Output the [X, Y] coordinate of the center of the cell containing the given text.  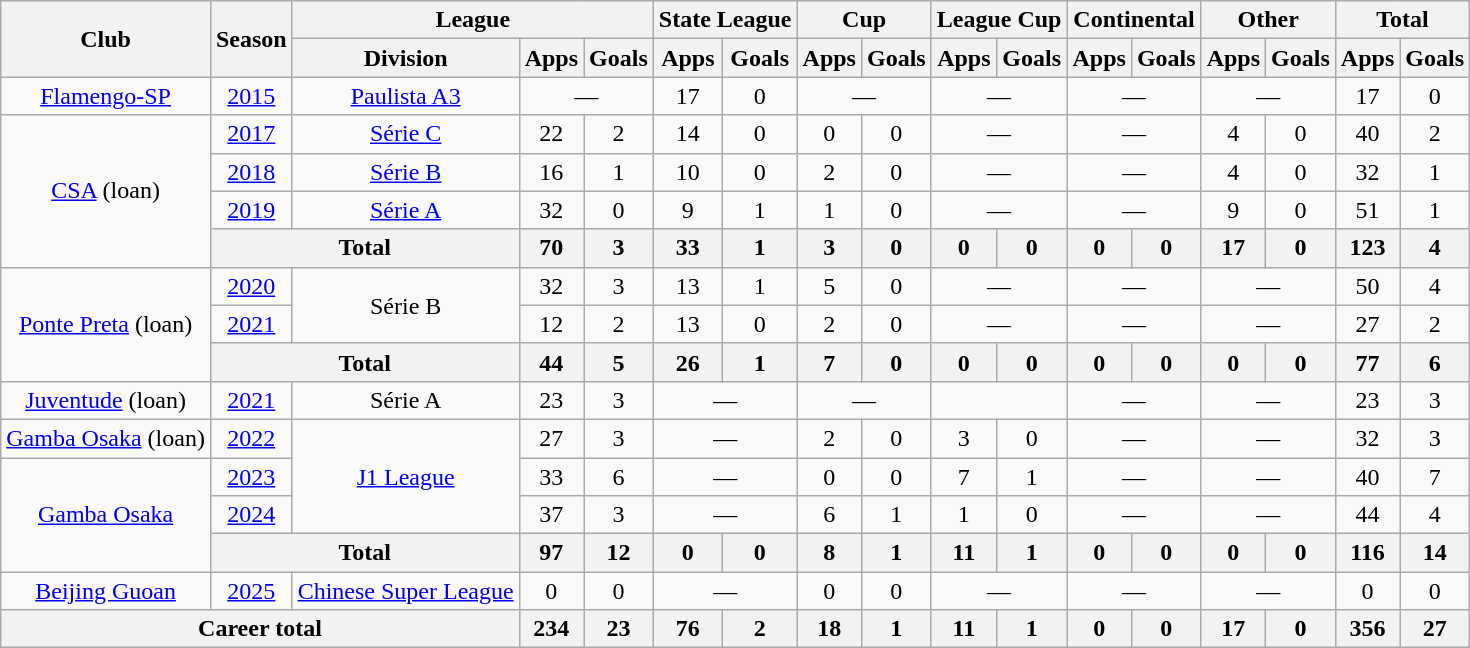
Club [106, 39]
Flamengo-SP [106, 96]
76 [688, 629]
10 [688, 172]
70 [551, 248]
Other [1268, 20]
Juventude (loan) [106, 400]
2023 [251, 477]
50 [1367, 286]
League Cup [999, 20]
116 [1367, 553]
Chinese Super League [406, 591]
8 [829, 553]
J1 League [406, 476]
2024 [251, 515]
356 [1367, 629]
2025 [251, 591]
2022 [251, 438]
Division [406, 58]
Gamba Osaka (loan) [106, 438]
League [472, 20]
97 [551, 553]
2020 [251, 286]
State League [725, 20]
51 [1367, 210]
22 [551, 134]
Continental [1134, 20]
37 [551, 515]
2018 [251, 172]
2019 [251, 210]
Gamba Osaka [106, 515]
Beijing Guoan [106, 591]
18 [829, 629]
CSA (loan) [106, 191]
Ponte Preta (loan) [106, 324]
Paulista A3 [406, 96]
2017 [251, 134]
Season [251, 39]
26 [688, 362]
123 [1367, 248]
234 [551, 629]
Série C [406, 134]
77 [1367, 362]
Career total [260, 629]
16 [551, 172]
2015 [251, 96]
Cup [864, 20]
